Detect which cell encompasses the target text, then output its (X, Y) center coordinate. 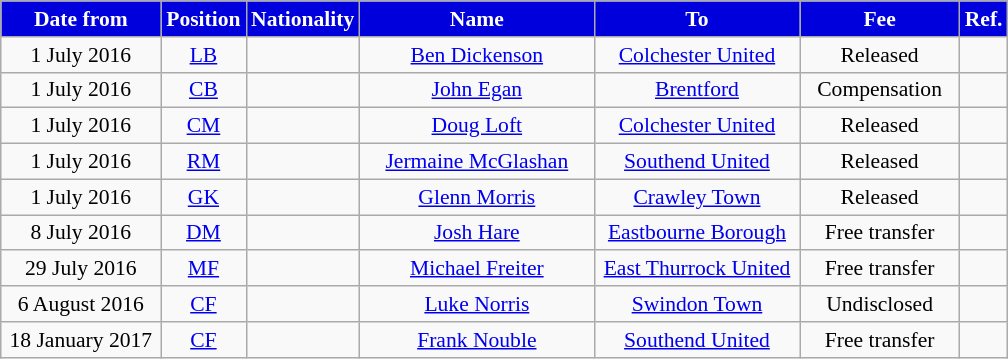
GK (204, 197)
6 August 2016 (81, 304)
East Thurrock United (696, 269)
Frank Nouble (476, 340)
Name (476, 19)
Fee (880, 19)
Date from (81, 19)
Glenn Morris (476, 197)
8 July 2016 (81, 233)
John Egan (476, 90)
RM (204, 162)
Brentford (696, 90)
18 January 2017 (81, 340)
Compensation (880, 90)
Nationality (302, 19)
Doug Loft (476, 126)
Crawley Town (696, 197)
Eastbourne Borough (696, 233)
Josh Hare (476, 233)
MF (204, 269)
Jermaine McGlashan (476, 162)
DM (204, 233)
CB (204, 90)
Luke Norris (476, 304)
Ben Dickenson (476, 55)
Swindon Town (696, 304)
To (696, 19)
Position (204, 19)
Michael Freiter (476, 269)
LB (204, 55)
Ref. (984, 19)
29 July 2016 (81, 269)
Undisclosed (880, 304)
CM (204, 126)
